Provide the [x, y] coordinate of the cell's center where the given text is located.  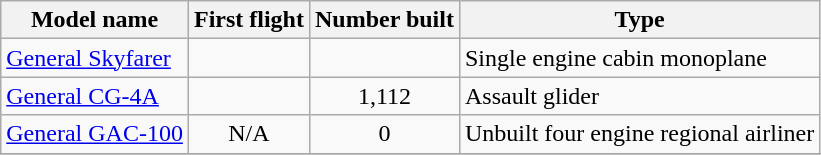
First flight [248, 20]
Model name [95, 20]
Assault glider [639, 96]
N/A [248, 134]
Single engine cabin monoplane [639, 58]
Number built [384, 20]
Type [639, 20]
General CG-4A [95, 96]
1,112 [384, 96]
0 [384, 134]
Unbuilt four engine regional airliner [639, 134]
General Skyfarer [95, 58]
General GAC-100 [95, 134]
